Provide the [X, Y] coordinate of the cell's center where the given text is located.  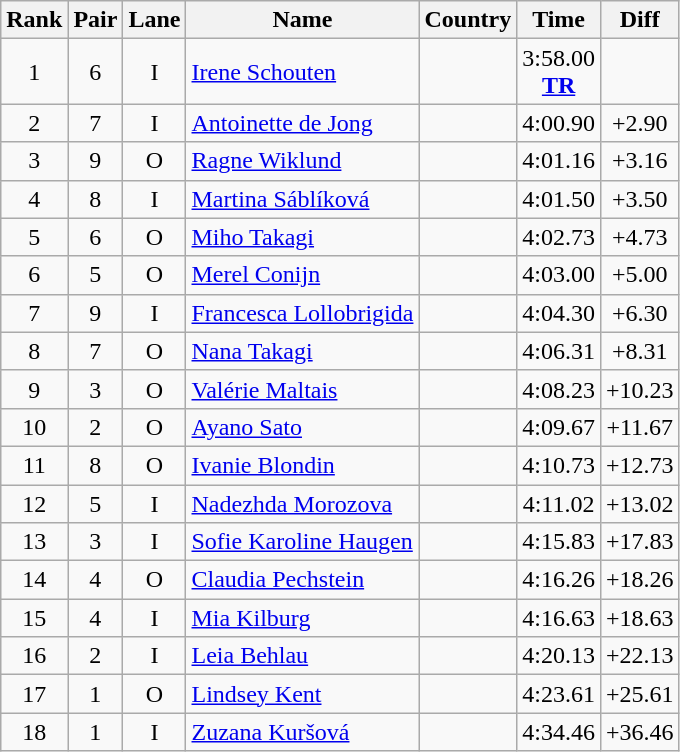
Lane [154, 20]
+2.90 [640, 123]
13 [34, 542]
+4.73 [640, 237]
3:58.00TR [559, 72]
Miho Takagi [302, 237]
4:08.23 [559, 389]
+3.16 [640, 161]
+8.31 [640, 351]
Ivanie Blondin [302, 465]
18 [34, 732]
4:16.26 [559, 580]
4:20.13 [559, 656]
Valérie Maltais [302, 389]
+3.50 [640, 199]
+5.00 [640, 275]
+13.02 [640, 503]
4:00.90 [559, 123]
4:02.73 [559, 237]
Nana Takagi [302, 351]
14 [34, 580]
Diff [640, 20]
4:03.00 [559, 275]
Pair [96, 20]
Rank [34, 20]
4:16.63 [559, 618]
11 [34, 465]
Francesca Lollobrigida [302, 313]
Ayano Sato [302, 427]
+18.63 [640, 618]
Sofie Karoline Haugen [302, 542]
16 [34, 656]
Leia Behlau [302, 656]
4:04.30 [559, 313]
4:06.31 [559, 351]
10 [34, 427]
Ragne Wiklund [302, 161]
+36.46 [640, 732]
Mia Kilburg [302, 618]
+18.26 [640, 580]
+10.23 [640, 389]
12 [34, 503]
Nadezhda Morozova [302, 503]
4:10.73 [559, 465]
4:11.02 [559, 503]
4:15.83 [559, 542]
17 [34, 694]
4:34.46 [559, 732]
+11.67 [640, 427]
4:09.67 [559, 427]
4:01.50 [559, 199]
Country [468, 20]
Claudia Pechstein [302, 580]
Time [559, 20]
+12.73 [640, 465]
Merel Conijn [302, 275]
Irene Schouten [302, 72]
Antoinette de Jong [302, 123]
Zuzana Kuršová [302, 732]
+25.61 [640, 694]
4:23.61 [559, 694]
Lindsey Kent [302, 694]
4:01.16 [559, 161]
15 [34, 618]
+6.30 [640, 313]
Martina Sáblíková [302, 199]
+17.83 [640, 542]
+22.13 [640, 656]
Name [302, 20]
